Provide the (x, y) coordinate of the cell's center where the given text is located.  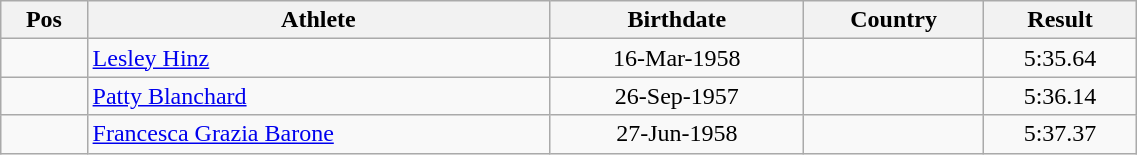
27-Jun-1958 (677, 134)
Lesley Hinz (318, 58)
26-Sep-1957 (677, 96)
Patty Blanchard (318, 96)
Birthdate (677, 20)
5:35.64 (1060, 58)
16-Mar-1958 (677, 58)
Country (894, 20)
Pos (44, 20)
5:36.14 (1060, 96)
Result (1060, 20)
Francesca Grazia Barone (318, 134)
5:37.37 (1060, 134)
Athlete (318, 20)
